Search for the cell housing the specified text and yield its (X, Y) center coordinate. 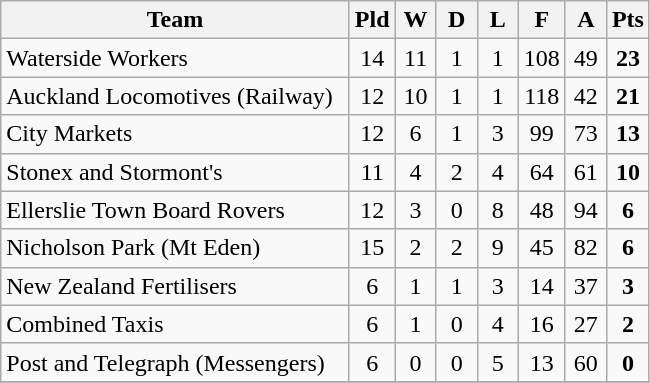
64 (542, 172)
48 (542, 210)
15 (372, 248)
D (456, 20)
Pts (628, 20)
82 (586, 248)
37 (586, 286)
118 (542, 96)
60 (586, 362)
21 (628, 96)
A (586, 20)
W (416, 20)
Auckland Locomotives (Railway) (176, 96)
99 (542, 134)
Post and Telegraph (Messengers) (176, 362)
94 (586, 210)
L (498, 20)
City Markets (176, 134)
42 (586, 96)
Waterside Workers (176, 58)
45 (542, 248)
Combined Taxis (176, 324)
Ellerslie Town Board Rovers (176, 210)
16 (542, 324)
Pld (372, 20)
61 (586, 172)
5 (498, 362)
23 (628, 58)
73 (586, 134)
F (542, 20)
8 (498, 210)
108 (542, 58)
Stonex and Stormont's (176, 172)
Team (176, 20)
Nicholson Park (Mt Eden) (176, 248)
27 (586, 324)
49 (586, 58)
New Zealand Fertilisers (176, 286)
9 (498, 248)
